Capture the cell that displays the provided text and extract its [X, Y] central coordinate. 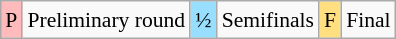
F [330, 20]
Final [368, 20]
P [11, 20]
Preliminary round [106, 20]
Semifinals [268, 20]
½ [203, 20]
